From the cell containing the given text, extract its center point as (X, Y) coordinate. 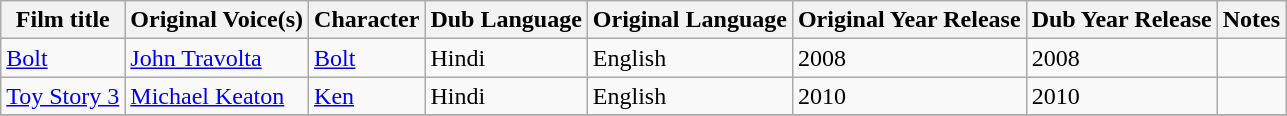
Notes (1251, 20)
Ken (367, 96)
Original Language (690, 20)
Michael Keaton (217, 96)
Dub Year Release (1122, 20)
Original Year Release (909, 20)
Character (367, 20)
Toy Story 3 (63, 96)
John Travolta (217, 58)
Dub Language (506, 20)
Original Voice(s) (217, 20)
Film title (63, 20)
